Return [x, y] of the center of cell containing provided text 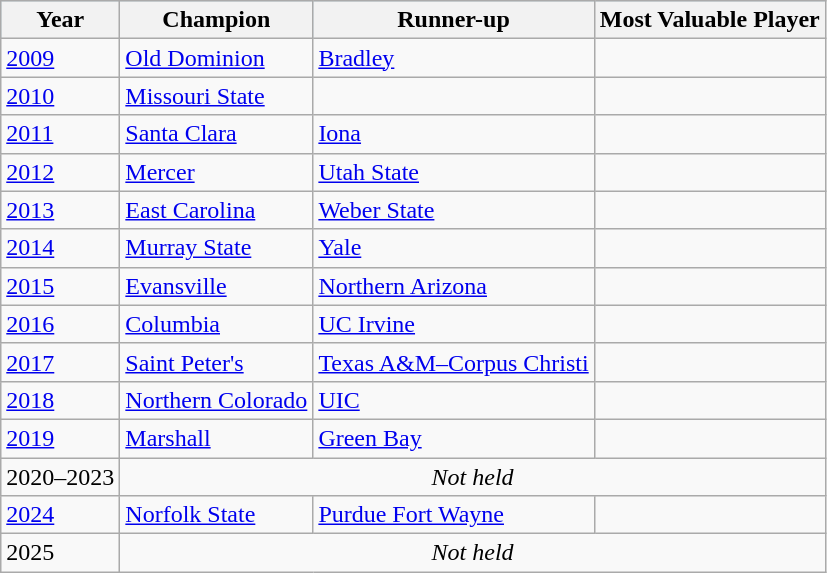
Norfolk State [216, 515]
2011 [60, 134]
Columbia [216, 324]
2017 [60, 362]
UIC [454, 400]
Purdue Fort Wayne [454, 515]
Green Bay [454, 438]
2024 [60, 515]
Mercer [216, 172]
2019 [60, 438]
Bradley [454, 58]
2012 [60, 172]
Missouri State [216, 96]
Murray State [216, 248]
2018 [60, 400]
Northern Arizona [454, 286]
Old Dominion [216, 58]
Champion [216, 20]
Evansville [216, 286]
Runner-up [454, 20]
Year [60, 20]
2010 [60, 96]
Texas A&M–Corpus Christi [454, 362]
2009 [60, 58]
UC Irvine [454, 324]
Santa Clara [216, 134]
Yale [454, 248]
2020–2023 [60, 477]
2015 [60, 286]
Iona [454, 134]
2013 [60, 210]
Saint Peter's [216, 362]
Most Valuable Player [710, 20]
Utah State [454, 172]
East Carolina [216, 210]
Weber State [454, 210]
2025 [60, 553]
Northern Colorado [216, 400]
2014 [60, 248]
Marshall [216, 438]
2016 [60, 324]
